From the cell containing the given text, extract its center point as (X, Y) coordinate. 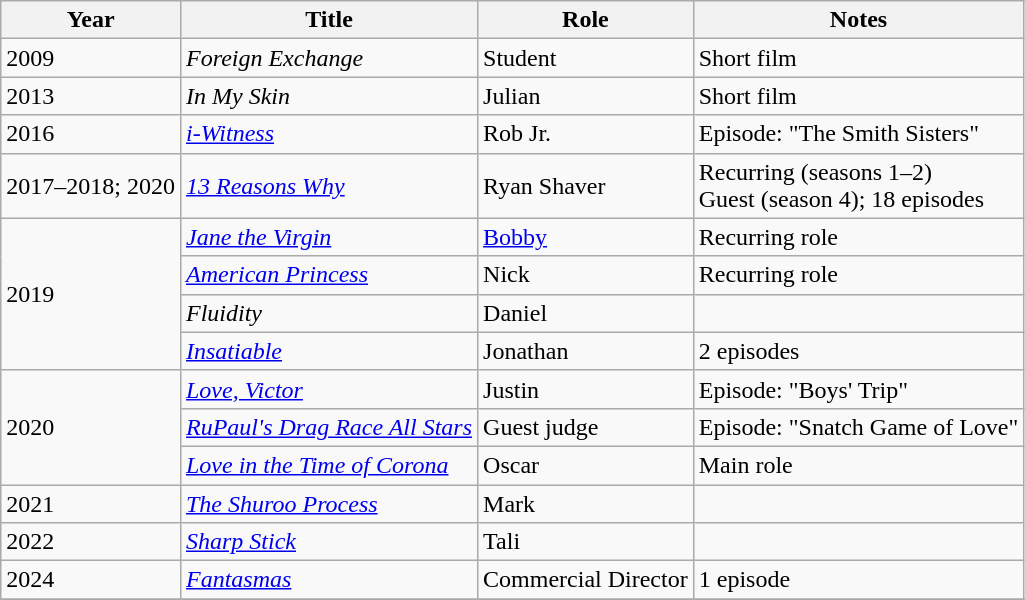
Episode: "Boys' Trip" (858, 389)
Oscar (586, 465)
2013 (91, 96)
2016 (91, 134)
2009 (91, 58)
American Princess (328, 275)
Commercial Director (586, 580)
Love in the Time of Corona (328, 465)
Justin (586, 389)
RuPaul's Drag Race All Stars (328, 427)
Tali (586, 542)
Episode: "Snatch Game of Love" (858, 427)
Ryan Shaver (586, 186)
Nick (586, 275)
Title (328, 20)
Fluidity (328, 313)
2 episodes (858, 351)
Rob Jr. (586, 134)
Guest judge (586, 427)
Sharp Stick (328, 542)
Daniel (586, 313)
The Shuroo Process (328, 503)
Jane the Virgin (328, 237)
2020 (91, 427)
Foreign Exchange (328, 58)
Jonathan (586, 351)
Year (91, 20)
Recurring (seasons 1–2)Guest (season 4); 18 episodes (858, 186)
2021 (91, 503)
1 episode (858, 580)
i-Witness (328, 134)
Episode: "The Smith Sisters" (858, 134)
In My Skin (328, 96)
Student (586, 58)
Mark (586, 503)
Fantasmas (328, 580)
Role (586, 20)
Julian (586, 96)
13 Reasons Why (328, 186)
2024 (91, 580)
Notes (858, 20)
Love, Victor (328, 389)
Bobby (586, 237)
2022 (91, 542)
2017–2018; 2020 (91, 186)
2019 (91, 294)
Insatiable (328, 351)
Main role (858, 465)
